Scan for the cell matching the given text and deliver its [X, Y] coordinate at center. 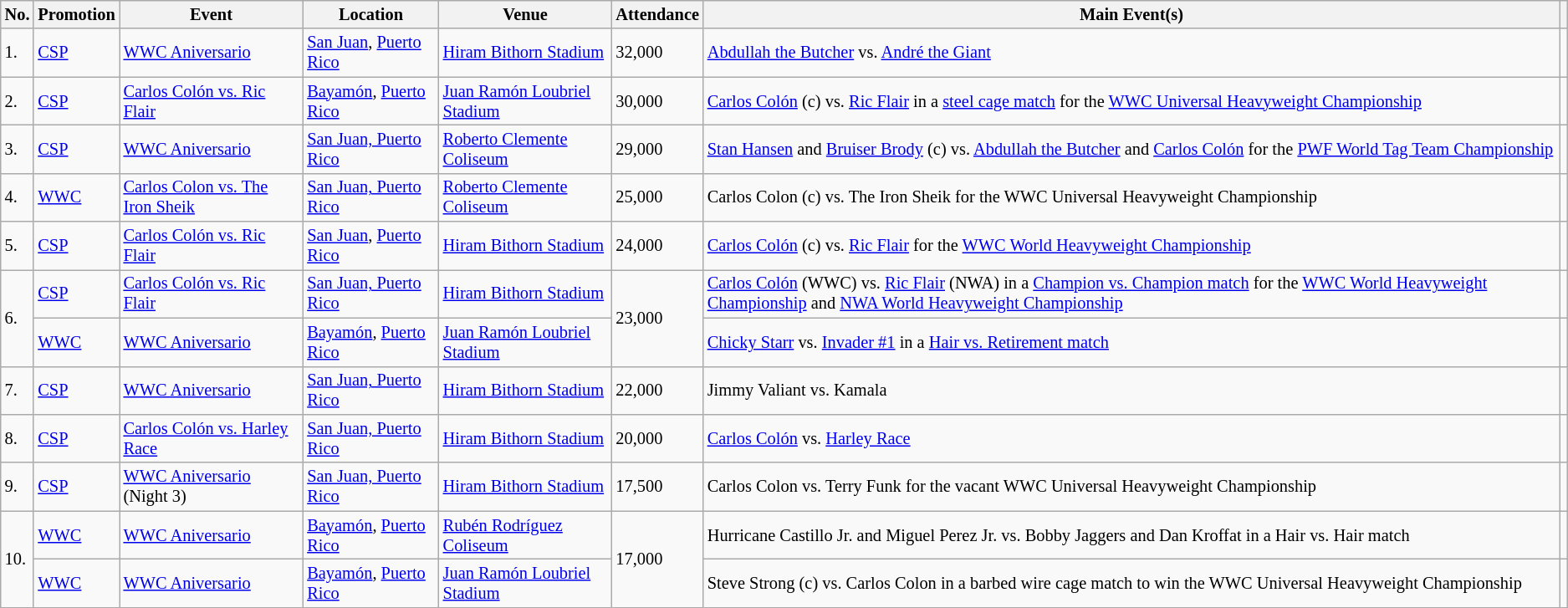
Promotion [76, 14]
6. [18, 318]
7. [18, 391]
Location [370, 14]
8. [18, 438]
17,000 [657, 559]
29,000 [657, 149]
10. [18, 559]
Carlos Colon (c) vs. The Iron Sheik for the WWC Universal Heavyweight Championship [1131, 197]
23,000 [657, 318]
Jimmy Valiant vs. Kamala [1131, 391]
Chicky Starr vs. Invader #1 in a Hair vs. Retirement match [1131, 342]
1. [18, 53]
25,000 [657, 197]
Attendance [657, 14]
Abdullah the Butcher vs. André the Giant [1131, 53]
30,000 [657, 101]
Venue [525, 14]
24,000 [657, 246]
Carlos Colon vs. Terry Funk for the vacant WWC Universal Heavyweight Championship [1131, 487]
No. [18, 14]
9. [18, 487]
3. [18, 149]
Hurricane Castillo Jr. and Miguel Perez Jr. vs. Bobby Jaggers and Dan Kroffat in a Hair vs. Hair match [1131, 535]
20,000 [657, 438]
2. [18, 101]
Main Event(s) [1131, 14]
Carlos Colón (c) vs. Ric Flair in a steel cage match for the WWC Universal Heavyweight Championship [1131, 101]
WWC Aniversario (Night 3) [212, 487]
Steve Strong (c) vs. Carlos Colon in a barbed wire cage match to win the WWC Universal Heavyweight Championship [1131, 583]
5. [18, 246]
Rubén Rodríguez Coliseum [525, 535]
32,000 [657, 53]
Stan Hansen and Bruiser Brody (c) vs. Abdullah the Butcher and Carlos Colón for the PWF World Tag Team Championship [1131, 149]
17,500 [657, 487]
Carlos Colon vs. The Iron Sheik [212, 197]
22,000 [657, 391]
4. [18, 197]
Event [212, 14]
Carlos Colón (c) vs. Ric Flair for the WWC World Heavyweight Championship [1131, 246]
